Search for the cell housing the specified text and yield its (x, y) center coordinate. 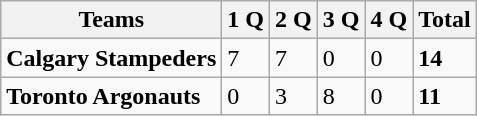
Total (445, 20)
14 (445, 58)
3 Q (341, 20)
11 (445, 96)
1 Q (246, 20)
8 (341, 96)
3 (294, 96)
4 Q (389, 20)
Toronto Argonauts (112, 96)
Calgary Stampeders (112, 58)
Teams (112, 20)
2 Q (294, 20)
